Return the (x, y) coordinate for the center point of the cell that contains the specified text.  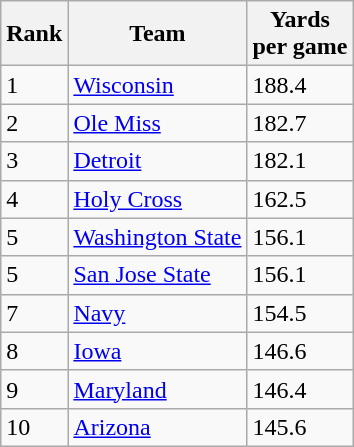
8 (34, 351)
Holy Cross (158, 199)
154.5 (300, 313)
10 (34, 427)
Navy (158, 313)
182.7 (300, 123)
Arizona (158, 427)
146.4 (300, 389)
188.4 (300, 85)
Washington State (158, 237)
3 (34, 161)
9 (34, 389)
4 (34, 199)
7 (34, 313)
Ole Miss (158, 123)
Wisconsin (158, 85)
Yardsper game (300, 34)
Maryland (158, 389)
1 (34, 85)
Iowa (158, 351)
2 (34, 123)
162.5 (300, 199)
Detroit (158, 161)
San Jose State (158, 275)
Team (158, 34)
Rank (34, 34)
182.1 (300, 161)
145.6 (300, 427)
146.6 (300, 351)
